Locate the cell with the specified text and output its [X, Y] center coordinate. 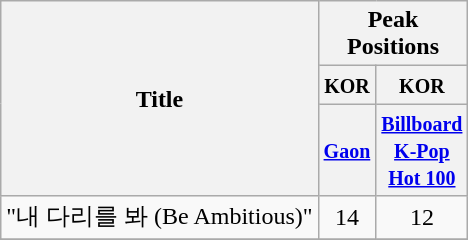
12 [422, 218]
Title [160, 98]
14 [347, 218]
BillboardK-Pop Hot 100 [422, 150]
Gaon [347, 150]
"내 다리를 봐 (Be Ambitious)" [160, 218]
Peak Positions [393, 34]
